Output the [x, y] coordinate of the center of the cell containing the given text.  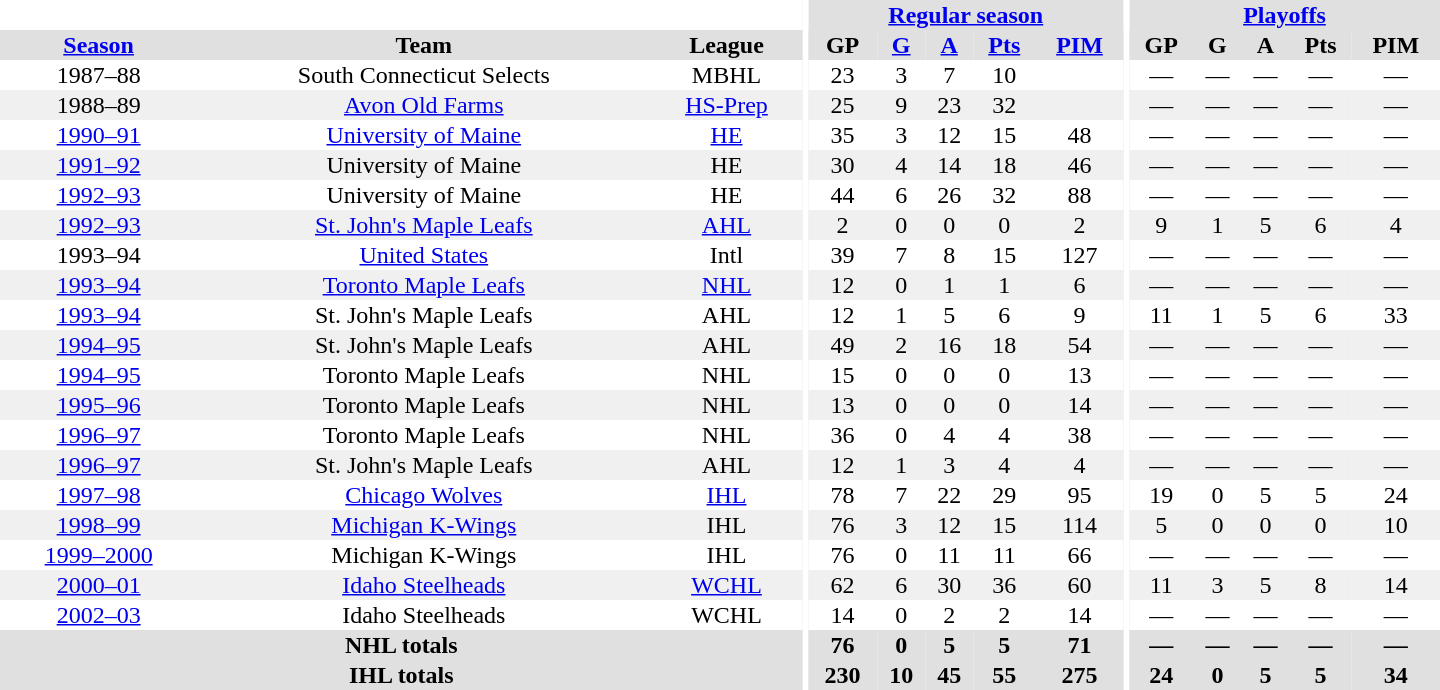
22 [949, 495]
Team [424, 45]
275 [1079, 675]
HS-Prep [726, 105]
95 [1079, 495]
45 [949, 675]
29 [1004, 495]
66 [1079, 555]
Avon Old Farms [424, 105]
Regular season [966, 15]
34 [1396, 675]
48 [1079, 135]
16 [949, 345]
Chicago Wolves [424, 495]
127 [1079, 255]
1990–91 [98, 135]
25 [842, 105]
Season [98, 45]
1999–2000 [98, 555]
60 [1079, 585]
2000–01 [98, 585]
19 [1162, 495]
League [726, 45]
49 [842, 345]
39 [842, 255]
54 [1079, 345]
1997–98 [98, 495]
78 [842, 495]
1995–96 [98, 405]
230 [842, 675]
26 [949, 195]
MBHL [726, 75]
Playoffs [1284, 15]
62 [842, 585]
71 [1079, 645]
South Connecticut Selects [424, 75]
United States [424, 255]
38 [1079, 435]
IHL totals [402, 675]
35 [842, 135]
1991–92 [98, 165]
1998–99 [98, 525]
2002–03 [98, 615]
44 [842, 195]
55 [1004, 675]
1988–89 [98, 105]
114 [1079, 525]
Intl [726, 255]
1987–88 [98, 75]
46 [1079, 165]
33 [1396, 315]
88 [1079, 195]
NHL totals [402, 645]
